Return the [x, y] coordinate for the center point of the cell that contains the specified text.  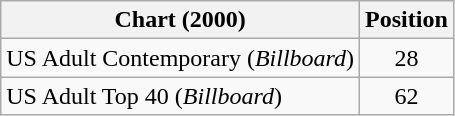
Chart (2000) [180, 20]
62 [407, 96]
US Adult Top 40 (Billboard) [180, 96]
US Adult Contemporary (Billboard) [180, 58]
Position [407, 20]
28 [407, 58]
